Find where the given text appears and provide that cell's center as (X, Y) coordinate. 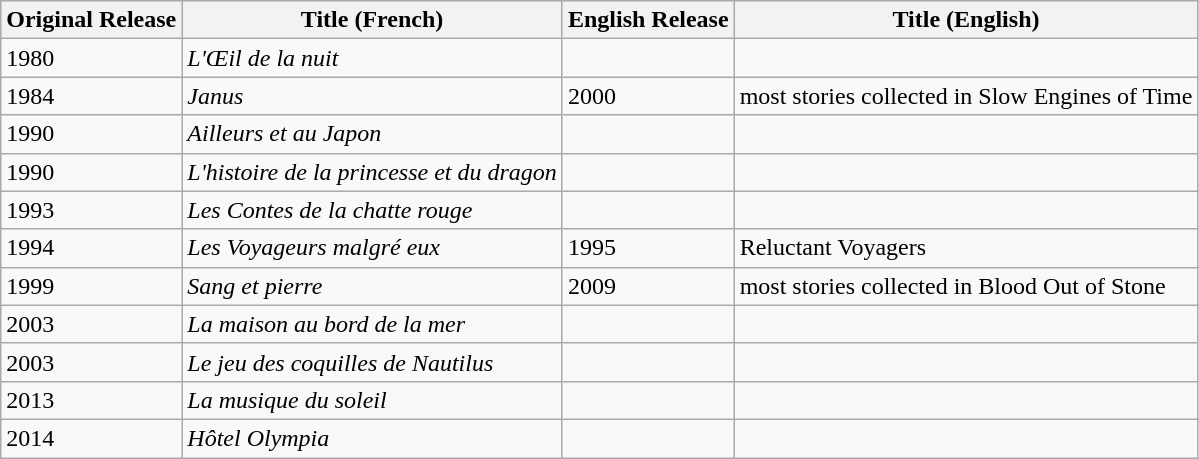
L'Œil de la nuit (372, 58)
Reluctant Voyagers (966, 248)
Les Contes de la chatte rouge (372, 210)
La maison au bord de la mer (372, 324)
2014 (92, 438)
2000 (648, 96)
1993 (92, 210)
L'histoire de la princesse et du dragon (372, 172)
1984 (92, 96)
Original Release (92, 20)
Les Voyageurs malgré eux (372, 248)
Janus (372, 96)
1999 (92, 286)
1980 (92, 58)
1994 (92, 248)
2009 (648, 286)
most stories collected in Blood Out of Stone (966, 286)
Title (French) (372, 20)
Le jeu des coquilles de Nautilus (372, 362)
2013 (92, 400)
English Release (648, 20)
most stories collected in Slow Engines of Time (966, 96)
Sang et pierre (372, 286)
Hôtel Olympia (372, 438)
Title (English) (966, 20)
La musique du soleil (372, 400)
1995 (648, 248)
Ailleurs et au Japon (372, 134)
